Locate the cell with the specified text and output its (X, Y) center coordinate. 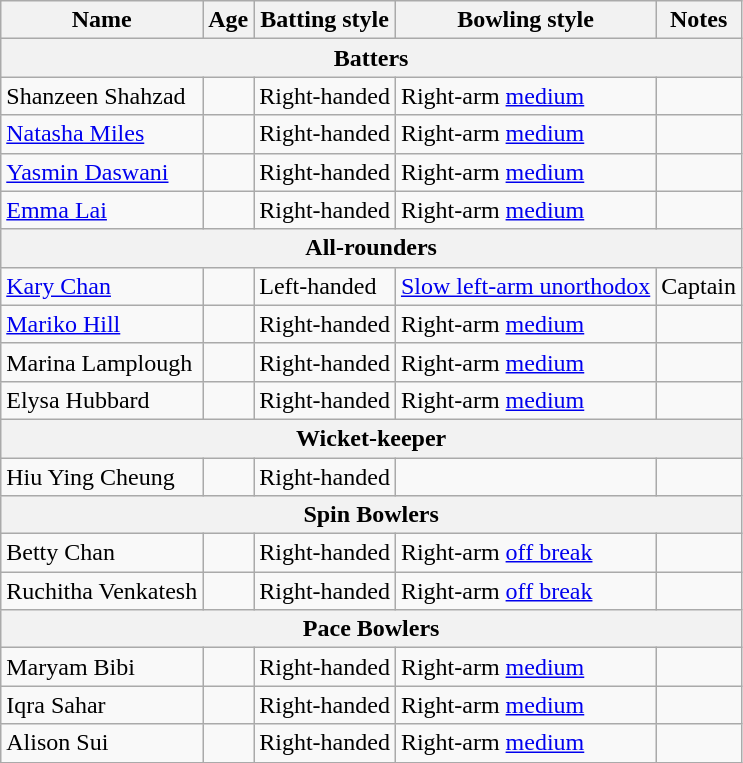
Pace Bowlers (372, 629)
All-rounders (372, 248)
Iqra Sahar (102, 705)
Hiu Ying Cheung (102, 477)
Wicket-keeper (372, 438)
Yasmin Daswani (102, 172)
Kary Chan (102, 286)
Slow left-arm unorthodox (525, 286)
Name (102, 20)
Alison Sui (102, 743)
Bowling style (525, 20)
Ruchitha Venkatesh (102, 591)
Batters (372, 58)
Marina Lamplough (102, 362)
Age (228, 20)
Betty Chan (102, 553)
Natasha Miles (102, 134)
Shanzeen Shahzad (102, 96)
Elysa Hubbard (102, 400)
Mariko Hill (102, 324)
Left-handed (325, 286)
Captain (699, 286)
Batting style (325, 20)
Emma Lai (102, 210)
Notes (699, 20)
Spin Bowlers (372, 515)
Maryam Bibi (102, 667)
